Provide the (x, y) coordinate of the cell's center where the given text is located.  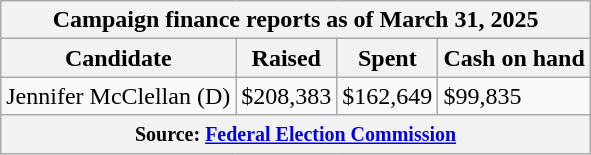
$99,835 (514, 96)
Cash on hand (514, 58)
Source: Federal Election Commission (296, 134)
Jennifer McClellan (D) (118, 96)
$162,649 (388, 96)
$208,383 (286, 96)
Campaign finance reports as of March 31, 2025 (296, 20)
Raised (286, 58)
Spent (388, 58)
Candidate (118, 58)
